Find where the given text appears and provide that cell's center as (x, y) coordinate. 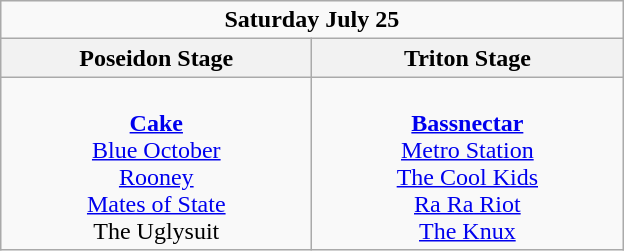
Cake Blue October Rooney Mates of State The Uglysuit (156, 164)
Saturday July 25 (312, 20)
Bassnectar Metro Station The Cool Kids Ra Ra Riot The Knux (468, 164)
Poseidon Stage (156, 58)
Triton Stage (468, 58)
